Pinpoint the cell where the given text exists, returning its (X, Y) midpoint coordinate. 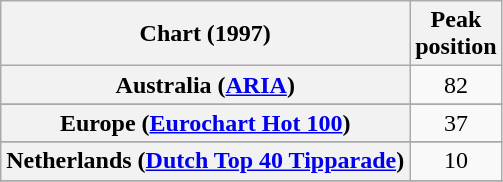
37 (456, 123)
Europe (Eurochart Hot 100) (206, 123)
Netherlands (Dutch Top 40 Tipparade) (206, 161)
82 (456, 85)
Peakposition (456, 34)
Chart (1997) (206, 34)
10 (456, 161)
Australia (ARIA) (206, 85)
